From the cell containing the given text, extract its center point as (X, Y) coordinate. 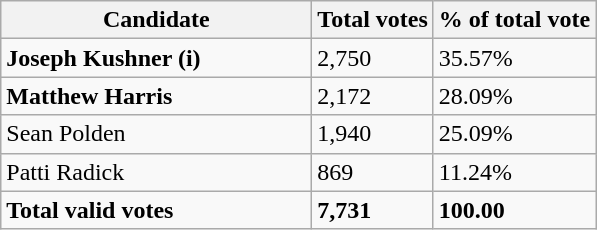
Joseph Kushner (i) (156, 58)
7,731 (373, 210)
2,750 (373, 58)
% of total vote (514, 20)
Candidate (156, 20)
25.09% (514, 134)
35.57% (514, 58)
100.00 (514, 210)
Total votes (373, 20)
Patti Radick (156, 172)
28.09% (514, 96)
869 (373, 172)
Matthew Harris (156, 96)
Total valid votes (156, 210)
11.24% (514, 172)
2,172 (373, 96)
Sean Polden (156, 134)
1,940 (373, 134)
